Identify which cell holds the provided text, then report its (x, y) central coordinate. 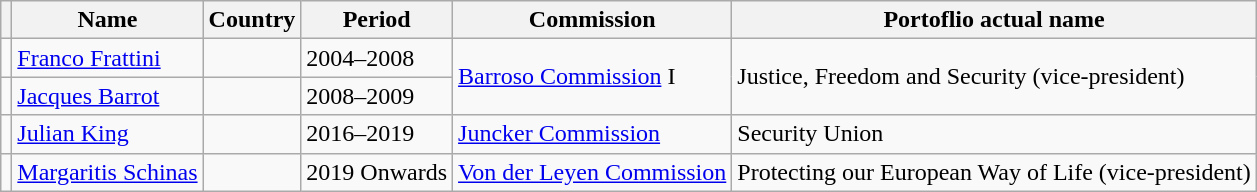
Barroso Commission I (592, 77)
2019 Onwards (377, 172)
Jacques Barrot (108, 96)
Margaritis Schinas (108, 172)
Von der Leyen Commission (592, 172)
Commission (592, 20)
2004–2008 (377, 58)
Justice, Freedom and Security (vice-president) (994, 77)
Juncker Commission (592, 134)
Protecting our European Way of Life (vice-president) (994, 172)
Portoflio actual name (994, 20)
Country (252, 20)
Name (108, 20)
2016–2019 (377, 134)
Security Union (994, 134)
Period (377, 20)
Franco Frattini (108, 58)
Julian King (108, 134)
2008–2009 (377, 96)
